Provide the (X, Y) coordinate of the cell's center where the given text is located.  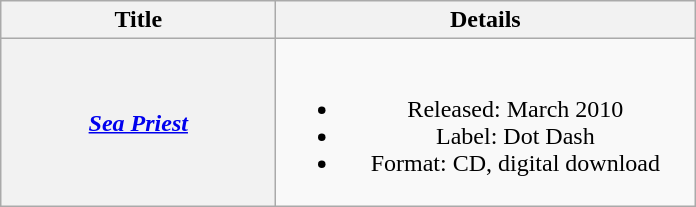
Released: March 2010Label: Dot DashFormat: CD, digital download (486, 122)
Details (486, 20)
Sea Priest (138, 122)
Title (138, 20)
